Locate the cell with the specified text and output its (x, y) center coordinate. 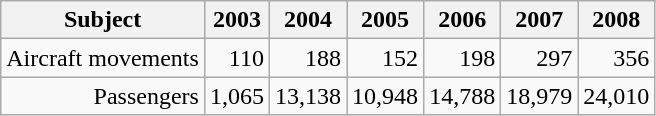
356 (616, 58)
2006 (462, 20)
Aircraft movements (103, 58)
152 (386, 58)
14,788 (462, 96)
2003 (236, 20)
18,979 (540, 96)
2007 (540, 20)
188 (308, 58)
Subject (103, 20)
2005 (386, 20)
13,138 (308, 96)
2004 (308, 20)
Passengers (103, 96)
1,065 (236, 96)
2008 (616, 20)
10,948 (386, 96)
198 (462, 58)
297 (540, 58)
110 (236, 58)
24,010 (616, 96)
